Return the (X, Y) coordinate for the center point of the cell that contains the specified text.  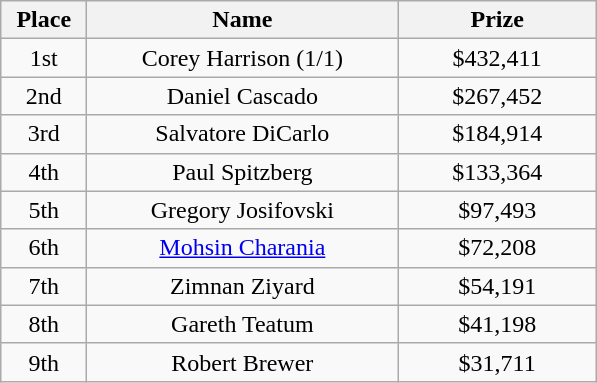
Prize (498, 20)
$97,493 (498, 210)
Corey Harrison (1/1) (242, 58)
$432,411 (498, 58)
4th (44, 172)
6th (44, 248)
1st (44, 58)
9th (44, 362)
$133,364 (498, 172)
Salvatore DiCarlo (242, 134)
Place (44, 20)
8th (44, 324)
2nd (44, 96)
5th (44, 210)
$184,914 (498, 134)
Paul Spitzberg (242, 172)
$267,452 (498, 96)
Mohsin Charania (242, 248)
Gregory Josifovski (242, 210)
$72,208 (498, 248)
Robert Brewer (242, 362)
$31,711 (498, 362)
$54,191 (498, 286)
Name (242, 20)
7th (44, 286)
3rd (44, 134)
Gareth Teatum (242, 324)
Zimnan Ziyard (242, 286)
$41,198 (498, 324)
Daniel Cascado (242, 96)
